Pinpoint the cell where the given text exists, returning its [X, Y] midpoint coordinate. 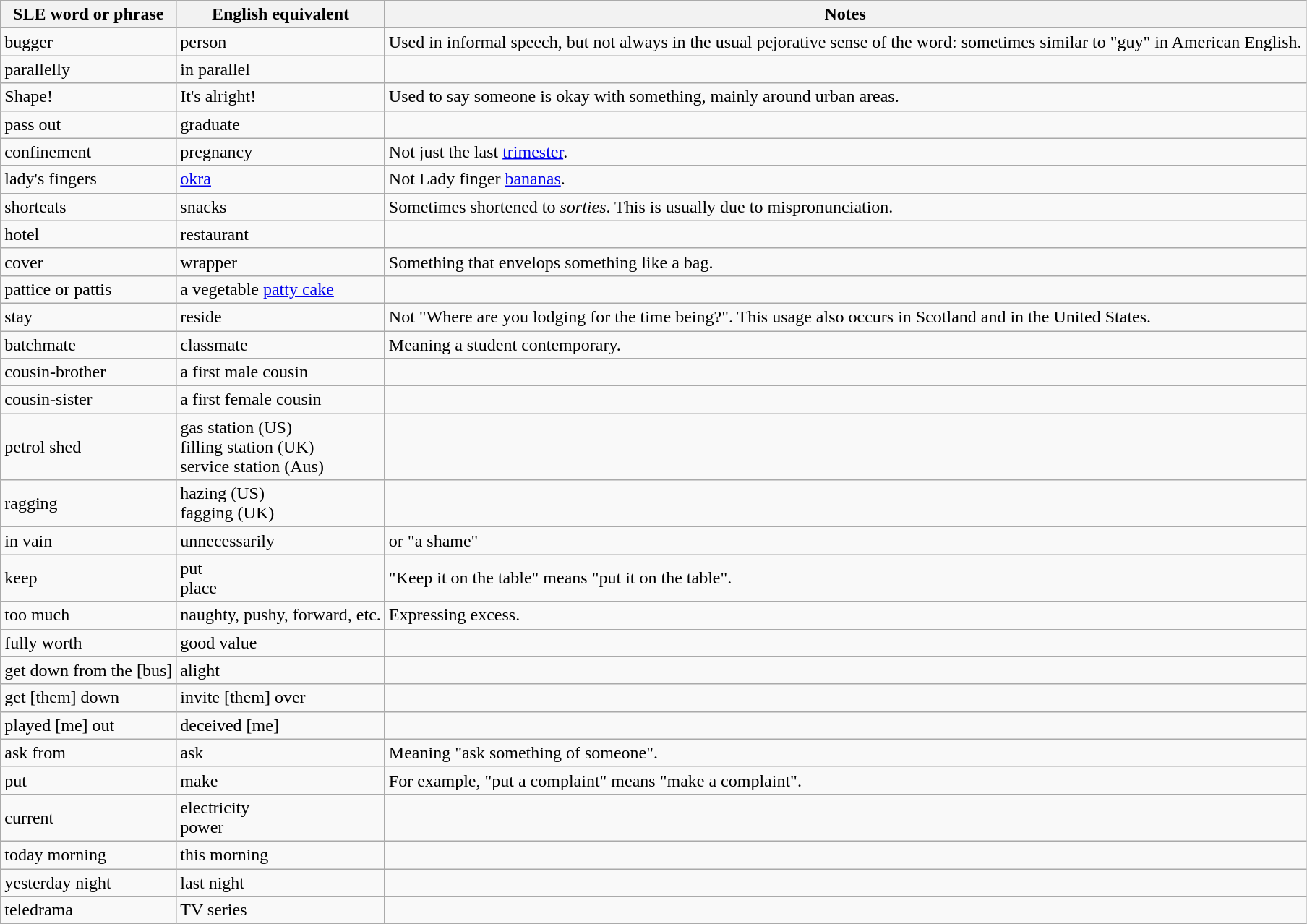
parallelly [88, 69]
Notes [845, 14]
Not "Where are you lodging for the time being?". This usage also occurs in Scotland and in the United States. [845, 317]
too much [88, 615]
played [me] out [88, 725]
Not Lady finger bananas. [845, 179]
For example, "put a complaint" means "make a complaint". [845, 780]
current [88, 817]
pregnancy [280, 152]
Used in informal speech, but not always in the usual pejorative sense of the word: sometimes similar to "guy" in American English. [845, 42]
pattice or pattis [88, 289]
Expressing excess. [845, 615]
unnecessarily [280, 541]
pass out [88, 124]
wrapper [280, 262]
yesterday night [88, 883]
alight [280, 670]
this morning [280, 855]
lady's fingers [88, 179]
a first female cousin [280, 400]
teledrama [88, 910]
in vain [88, 541]
cousin-brother [88, 372]
in parallel [280, 69]
fully worth [88, 643]
cover [88, 262]
confinement [88, 152]
ask [280, 753]
shorteats [88, 207]
Meaning "ask something of someone". [845, 753]
make [280, 780]
TV series [280, 910]
graduate [280, 124]
stay [88, 317]
reside [280, 317]
cousin-sister [88, 400]
gas station (US)filling station (UK)service station (Aus) [280, 447]
bugger [88, 42]
put [88, 780]
today morning [88, 855]
get [them] down [88, 698]
good value [280, 643]
batchmate [88, 345]
petrol shed [88, 447]
classmate [280, 345]
a first male cousin [280, 372]
ragging [88, 503]
"Keep it on the table" means "put it on the table". [845, 578]
invite [them] over [280, 698]
get down from the [bus] [88, 670]
a vegetable patty cake [280, 289]
Shape! [88, 97]
keep [88, 578]
last night [280, 883]
English equivalent [280, 14]
electricitypower [280, 817]
Used to say someone is okay with something, mainly around urban areas. [845, 97]
okra [280, 179]
deceived [me] [280, 725]
person [280, 42]
putplace [280, 578]
hotel [88, 234]
Meaning a student contemporary. [845, 345]
Sometimes shortened to sorties. This is usually due to mispronunciation. [845, 207]
naughty, pushy, forward, etc. [280, 615]
ask from [88, 753]
It's alright! [280, 97]
or "a shame" [845, 541]
Not just the last trimester. [845, 152]
hazing (US)fagging (UK) [280, 503]
restaurant [280, 234]
SLE word or phrase [88, 14]
Something that envelops something like a bag. [845, 262]
snacks [280, 207]
